Output the [X, Y] coordinate of the center of the cell containing the given text.  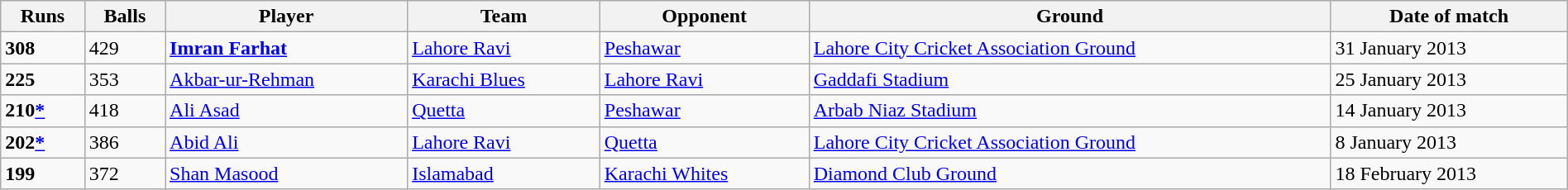
Opponent [705, 17]
429 [124, 48]
308 [43, 48]
Gaddafi Stadium [1070, 79]
225 [43, 79]
Arbab Niaz Stadium [1070, 111]
Akbar-ur-Rehman [286, 79]
Player [286, 17]
Shan Masood [286, 173]
Diamond Club Ground [1070, 173]
210* [43, 111]
Ali Asad [286, 111]
Runs [43, 17]
8 January 2013 [1449, 142]
Team [504, 17]
Abid Ali [286, 142]
372 [124, 173]
353 [124, 79]
Karachi Whites [705, 173]
Balls [124, 17]
386 [124, 142]
Islamabad [504, 173]
Imran Farhat [286, 48]
31 January 2013 [1449, 48]
199 [43, 173]
25 January 2013 [1449, 79]
418 [124, 111]
202* [43, 142]
Date of match [1449, 17]
14 January 2013 [1449, 111]
Ground [1070, 17]
Karachi Blues [504, 79]
18 February 2013 [1449, 173]
